Extract the [x, y] coordinate from the center of the cell holding the provided text.  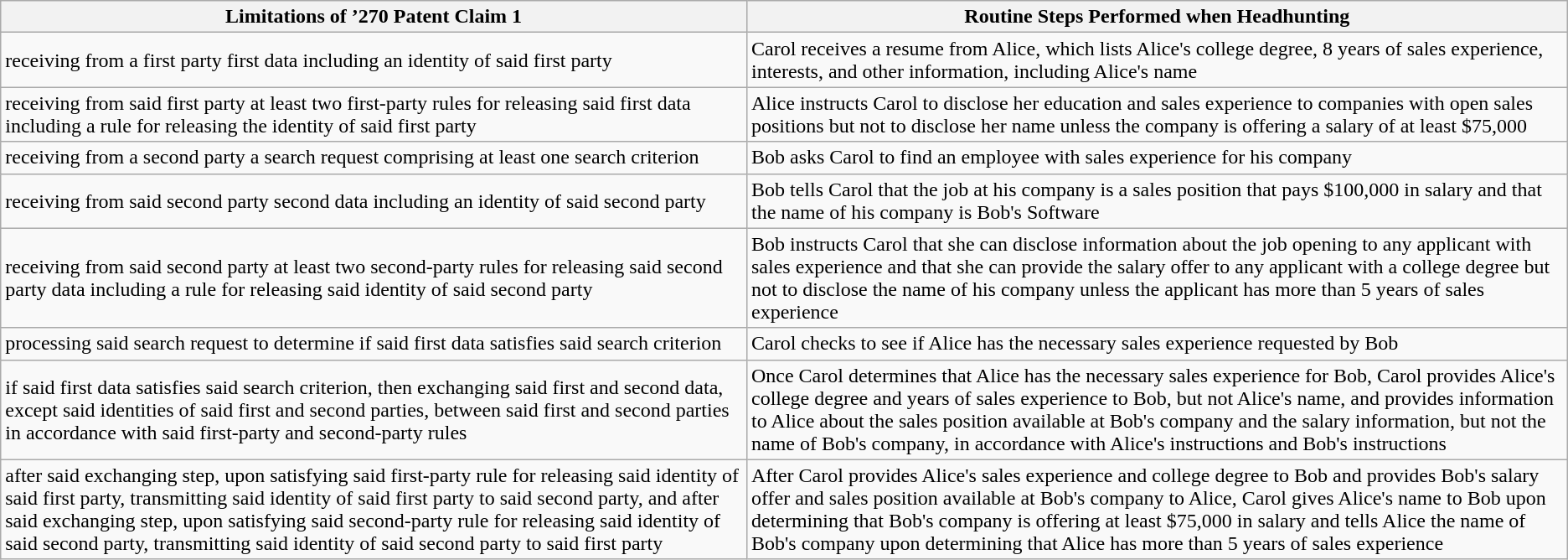
receiving from a second party a search request comprising at least one search criterion [374, 158]
Bob tells Carol that the job at his company is a sales position that pays $100,000 in salary and that the name of his company is Bob's Software [1157, 201]
Limitations of ’270 Patent Claim 1 [374, 17]
receiving from said second party second data including an identity of said second party [374, 201]
receiving from a first party first data including an identity of said first party [374, 60]
Routine Steps Performed when Headhunting [1157, 17]
Bob asks Carol to find an employee with sales experience for his company [1157, 158]
processing said search request to determine if said first data satisfies said search criterion [374, 344]
Carol checks to see if Alice has the necessary sales experience requested by Bob [1157, 344]
